Identify which cell holds the provided text, then report its (X, Y) central coordinate. 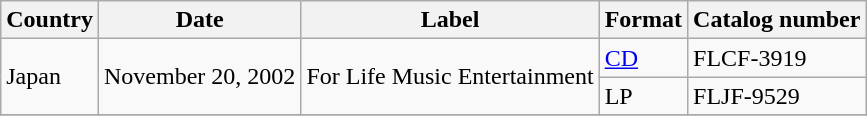
FLCF-3919 (777, 58)
Country (50, 20)
LP (643, 96)
FLJF-9529 (777, 96)
CD (643, 58)
For Life Music Entertainment (450, 77)
Date (199, 20)
November 20, 2002 (199, 77)
Label (450, 20)
Catalog number (777, 20)
Format (643, 20)
Japan (50, 77)
